Extract the [X, Y] coordinate from the center of the cell holding the provided text.  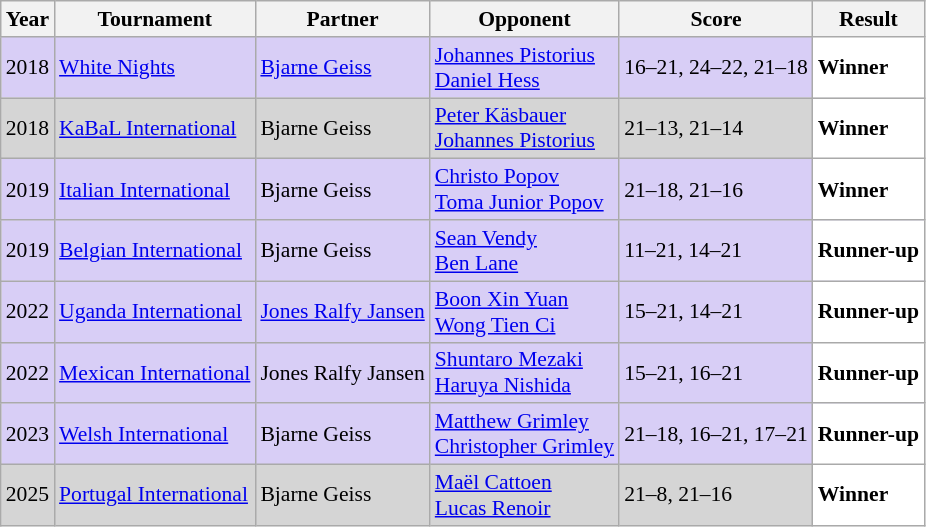
15–21, 14–21 [716, 312]
2023 [28, 434]
Partner [342, 19]
Tournament [154, 19]
Sean Vendy Ben Lane [524, 250]
Shuntaro Mezaki Haruya Nishida [524, 372]
Score [716, 19]
Johannes Pistorius Daniel Hess [524, 68]
Belgian International [154, 250]
Boon Xin Yuan Wong Tien Ci [524, 312]
Maël Cattoen Lucas Renoir [524, 496]
Uganda International [154, 312]
16–21, 24–22, 21–18 [716, 68]
Christo Popov Toma Junior Popov [524, 190]
Result [868, 19]
Italian International [154, 190]
15–21, 16–21 [716, 372]
Year [28, 19]
Opponent [524, 19]
21–8, 21–16 [716, 496]
Peter Käsbauer Johannes Pistorius [524, 128]
Matthew Grimley Christopher Grimley [524, 434]
Mexican International [154, 372]
11–21, 14–21 [716, 250]
21–18, 21–16 [716, 190]
White Nights [154, 68]
KaBaL International [154, 128]
Portugal International [154, 496]
21–13, 21–14 [716, 128]
Welsh International [154, 434]
2025 [28, 496]
21–18, 16–21, 17–21 [716, 434]
